Output the [x, y] coordinate of the center of the cell containing the given text.  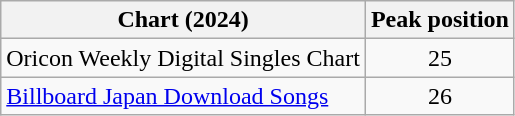
Oricon Weekly Digital Singles Chart [184, 58]
25 [440, 58]
Peak position [440, 20]
Billboard Japan Download Songs [184, 96]
26 [440, 96]
Chart (2024) [184, 20]
